Capture the cell that displays the provided text and extract its (X, Y) central coordinate. 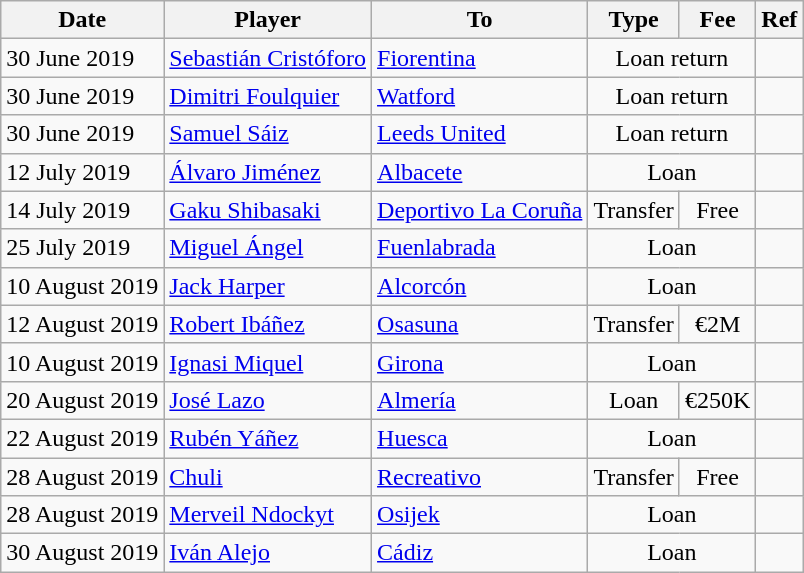
Osijek (480, 515)
12 July 2019 (82, 172)
Merveil Ndockyt (268, 515)
Fuenlabrada (480, 248)
Álvaro Jiménez (268, 172)
Player (268, 20)
Date (82, 20)
Gaku Shibasaki (268, 210)
Rubén Yáñez (268, 438)
25 July 2019 (82, 248)
Recreativo (480, 477)
Chuli (268, 477)
Miguel Ángel (268, 248)
Type (634, 20)
Deportivo La Coruña (480, 210)
Fee (717, 20)
Robert Ibáñez (268, 324)
€2M (717, 324)
Girona (480, 362)
Cádiz (480, 553)
Jack Harper (268, 286)
Fiorentina (480, 58)
€250K (717, 400)
To (480, 20)
Almería (480, 400)
Samuel Sáiz (268, 134)
Ignasi Miquel (268, 362)
Watford (480, 96)
Sebastián Cristóforo (268, 58)
Leeds United (480, 134)
22 August 2019 (82, 438)
Albacete (480, 172)
Dimitri Foulquier (268, 96)
Iván Alejo (268, 553)
14 July 2019 (82, 210)
Alcorcón (480, 286)
30 August 2019 (82, 553)
Osasuna (480, 324)
José Lazo (268, 400)
Huesca (480, 438)
Ref (780, 20)
20 August 2019 (82, 400)
12 August 2019 (82, 324)
